Provide the [X, Y] coordinate of the cell's center where the given text is located.  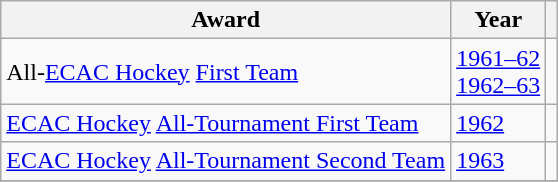
1961–621962–63 [498, 72]
All-ECAC Hockey First Team [226, 72]
ECAC Hockey All-Tournament First Team [226, 123]
1963 [498, 161]
Award [226, 20]
ECAC Hockey All-Tournament Second Team [226, 161]
1962 [498, 123]
Year [498, 20]
